Scan for the cell matching the given text and deliver its [X, Y] coordinate at center. 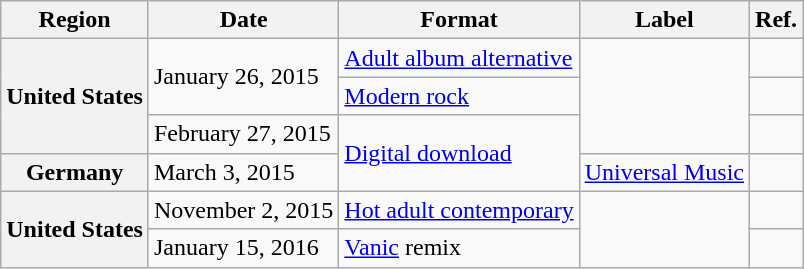
January 15, 2016 [243, 248]
Label [664, 20]
Universal Music [664, 172]
Germany [75, 172]
Region [75, 20]
Hot adult contemporary [459, 210]
January 26, 2015 [243, 77]
Format [459, 20]
November 2, 2015 [243, 210]
February 27, 2015 [243, 134]
Digital download [459, 153]
Adult album alternative [459, 58]
Date [243, 20]
Ref. [776, 20]
Vanic remix [459, 248]
Modern rock [459, 96]
March 3, 2015 [243, 172]
